Pinpoint the cell where the given text exists, returning its [x, y] midpoint coordinate. 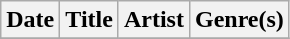
Date [30, 20]
Genre(s) [239, 20]
Artist [154, 20]
Title [90, 20]
